Return the (X, Y) coordinate for the center point of the cell that contains the specified text.  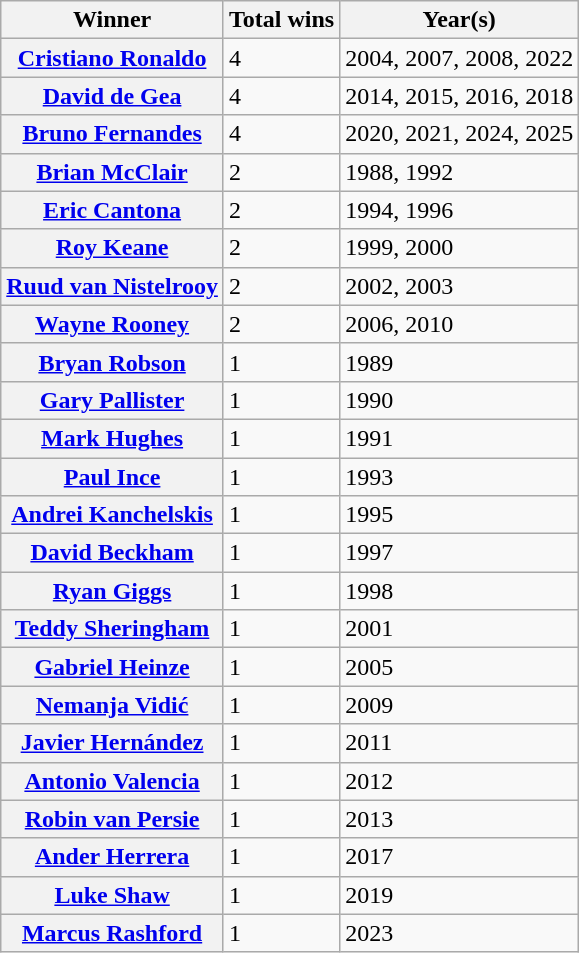
Ryan Giggs (112, 591)
2009 (460, 705)
Gary Pallister (112, 400)
Ander Herrera (112, 857)
Luke Shaw (112, 895)
David Beckham (112, 553)
Marcus Rashford (112, 933)
2020, 2021, 2024, 2025 (460, 134)
Winner (112, 20)
2011 (460, 743)
1990 (460, 400)
Bryan Robson (112, 362)
Teddy Sheringham (112, 629)
1997 (460, 553)
Eric Cantona (112, 210)
2017 (460, 857)
Wayne Rooney (112, 324)
2019 (460, 895)
Total wins (281, 20)
1999, 2000 (460, 248)
2005 (460, 667)
1994, 1996 (460, 210)
Andrei Kanchelskis (112, 515)
2002, 2003 (460, 286)
1989 (460, 362)
Gabriel Heinze (112, 667)
1998 (460, 591)
Mark Hughes (112, 438)
2013 (460, 819)
2006, 2010 (460, 324)
2001 (460, 629)
2014, 2015, 2016, 2018 (460, 96)
Javier Hernández (112, 743)
1988, 1992 (460, 172)
Bruno Fernandes (112, 134)
Nemanja Vidić (112, 705)
2004, 2007, 2008, 2022 (460, 58)
Year(s) (460, 20)
2023 (460, 933)
Roy Keane (112, 248)
Cristiano Ronaldo (112, 58)
Ruud van Nistelrooy (112, 286)
Paul Ince (112, 477)
1995 (460, 515)
Antonio Valencia (112, 781)
Brian McClair (112, 172)
2012 (460, 781)
1991 (460, 438)
Robin van Persie (112, 819)
David de Gea (112, 96)
1993 (460, 477)
